Locate the cell with the specified text and output its [x, y] center coordinate. 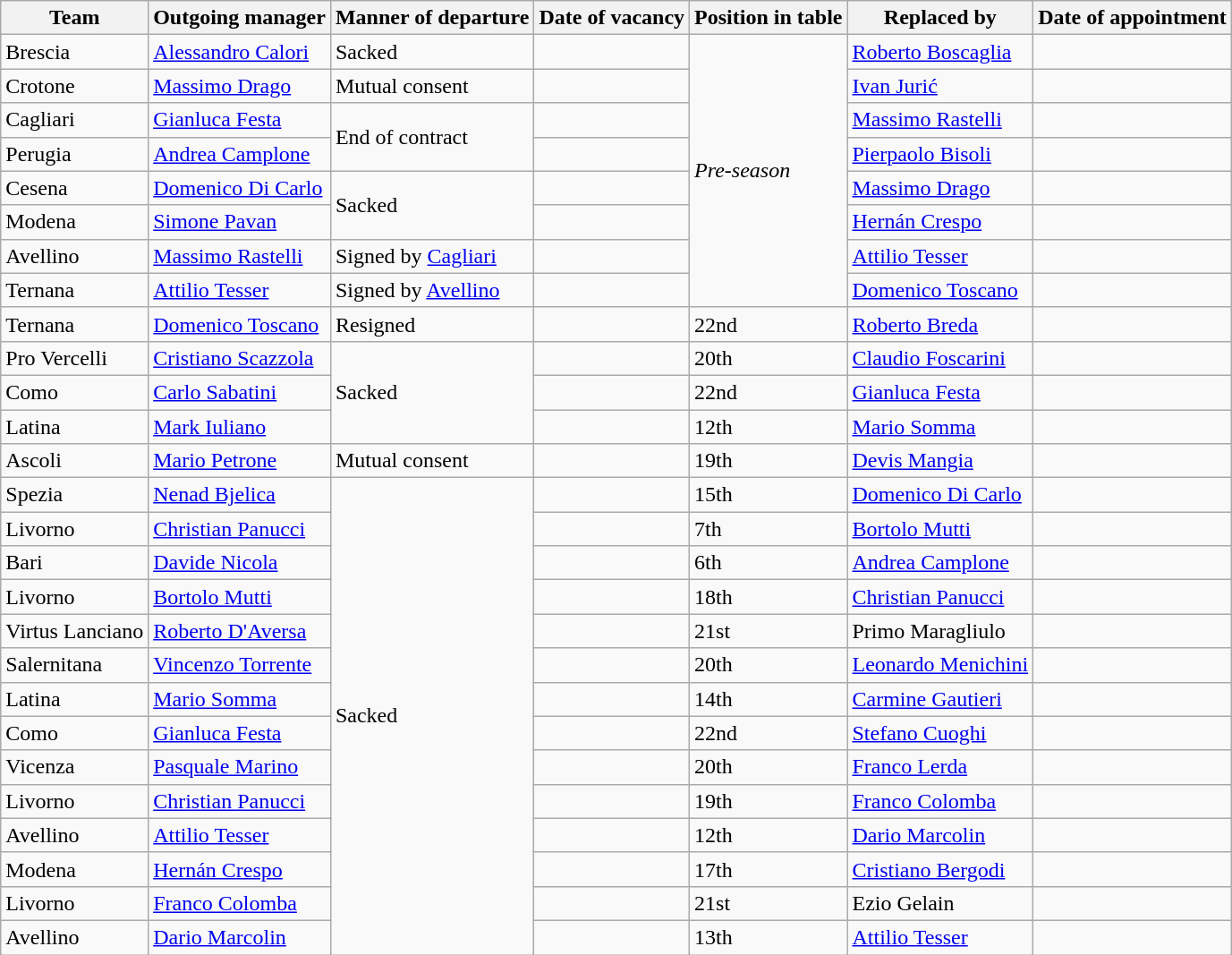
Cristiano Scazzola [240, 358]
Position in table [769, 18]
Ezio Gelain [940, 903]
14th [769, 699]
Brescia [75, 52]
Date of appointment [1133, 18]
Salernitana [75, 665]
Alessandro Calori [240, 52]
Roberto Boscaglia [940, 52]
Vicenza [75, 767]
Davide Nicola [240, 563]
Mario Petrone [240, 461]
Ascoli [75, 461]
Virtus Lanciano [75, 631]
Outgoing manager [240, 18]
Carmine Gautieri [940, 699]
Perugia [75, 154]
Pro Vercelli [75, 358]
Bari [75, 563]
Manner of departure [431, 18]
Crotone [75, 86]
Vincenzo Torrente [240, 665]
Mark Iuliano [240, 427]
Signed by Cagliari [431, 256]
Cesena [75, 188]
Nenad Bjelica [240, 495]
Primo Maragliulo [940, 631]
Cagliari [75, 120]
Pierpaolo Bisoli [940, 154]
Spezia [75, 495]
Franco Lerda [940, 767]
Devis Mangia [940, 461]
Pre-season [769, 171]
Roberto Breda [940, 324]
Date of vacancy [612, 18]
End of contract [431, 137]
Team [75, 18]
Leonardo Menichini [940, 665]
Pasquale Marino [240, 767]
Signed by Avellino [431, 290]
Roberto D'Aversa [240, 631]
Cristiano Bergodi [940, 869]
17th [769, 869]
7th [769, 529]
Stefano Cuoghi [940, 733]
Simone Pavan [240, 222]
Replaced by [940, 18]
6th [769, 563]
18th [769, 597]
Claudio Foscarini [940, 358]
Resigned [431, 324]
13th [769, 937]
Carlo Sabatini [240, 392]
Ivan Jurić [940, 86]
15th [769, 495]
